Return the (X, Y) coordinate for the center point of the cell that contains the specified text.  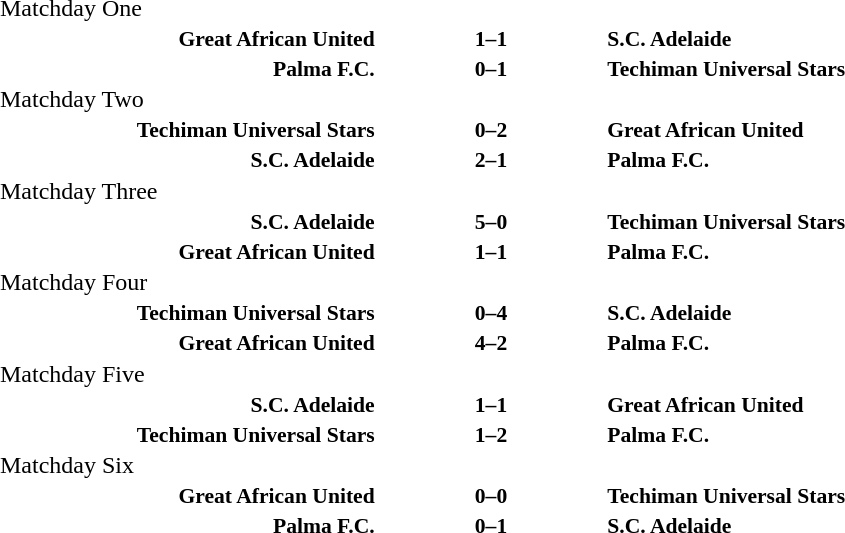
1–2 (492, 434)
0–1 (492, 68)
2–1 (492, 160)
0–4 (492, 313)
0–0 (492, 496)
5–0 (492, 222)
0–2 (492, 130)
4–2 (492, 343)
